Determine the [X, Y] coordinate at the center of the cell enclosing the given text.  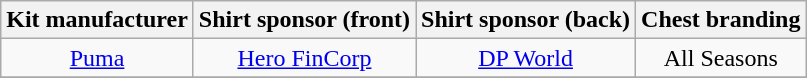
Shirt sponsor (back) [526, 20]
Kit manufacturer [98, 20]
Shirt sponsor (front) [304, 20]
Chest branding [721, 20]
DP World [526, 58]
All Seasons [721, 58]
Hero FinCorp [304, 58]
Puma [98, 58]
